Extract the [x, y] coordinate from the center of the cell holding the provided text.  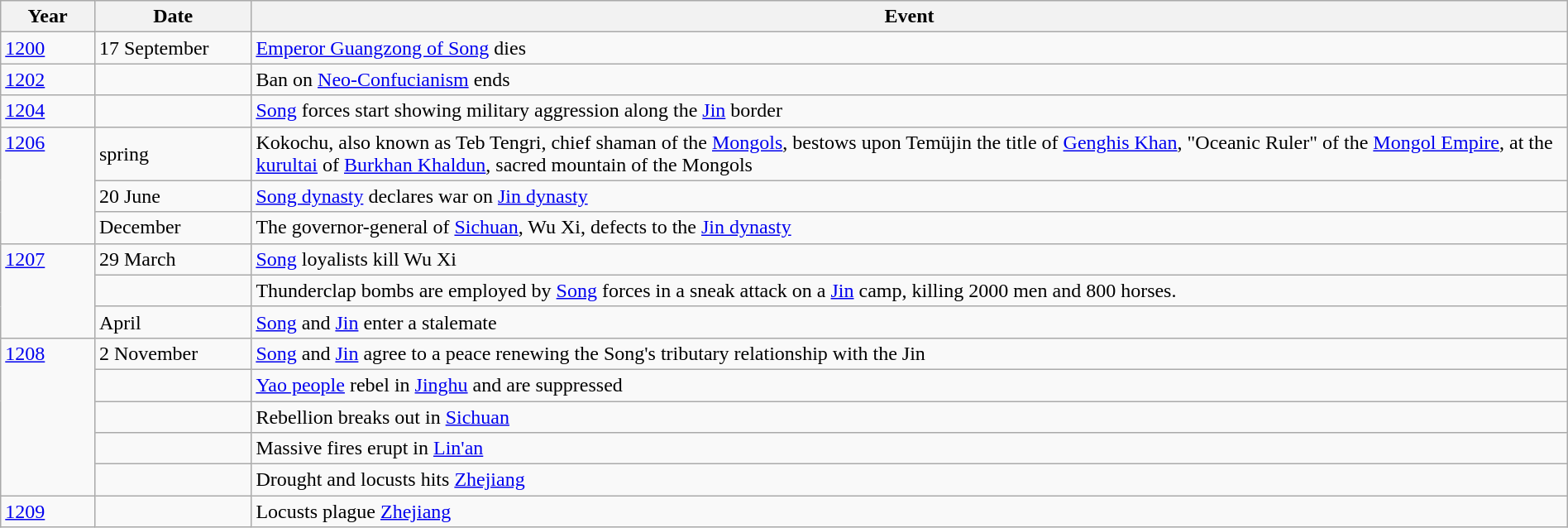
1204 [48, 111]
1202 [48, 79]
1208 [48, 416]
1209 [48, 511]
17 September [172, 48]
spring [172, 154]
Date [172, 17]
Year [48, 17]
Event [910, 17]
1200 [48, 48]
29 March [172, 259]
Thunderclap bombs are employed by Song forces in a sneak attack on a Jin camp, killing 2000 men and 800 horses. [910, 290]
Song and Jin enter a stalemate [910, 322]
Rebellion breaks out in Sichuan [910, 416]
Song loyalists kill Wu Xi [910, 259]
Drought and locusts hits Zhejiang [910, 480]
April [172, 322]
Song forces start showing military aggression along the Jin border [910, 111]
December [172, 228]
The governor-general of Sichuan, Wu Xi, defects to the Jin dynasty [910, 228]
1207 [48, 290]
Song and Jin agree to a peace renewing the Song's tributary relationship with the Jin [910, 353]
2 November [172, 353]
Ban on Neo-Confucianism ends [910, 79]
1206 [48, 185]
20 June [172, 196]
Emperor Guangzong of Song dies [910, 48]
Yao people rebel in Jinghu and are suppressed [910, 385]
Massive fires erupt in Lin'an [910, 449]
Song dynasty declares war on Jin dynasty [910, 196]
Locusts plague Zhejiang [910, 511]
